Detect which cell encompasses the target text, then output its (x, y) center coordinate. 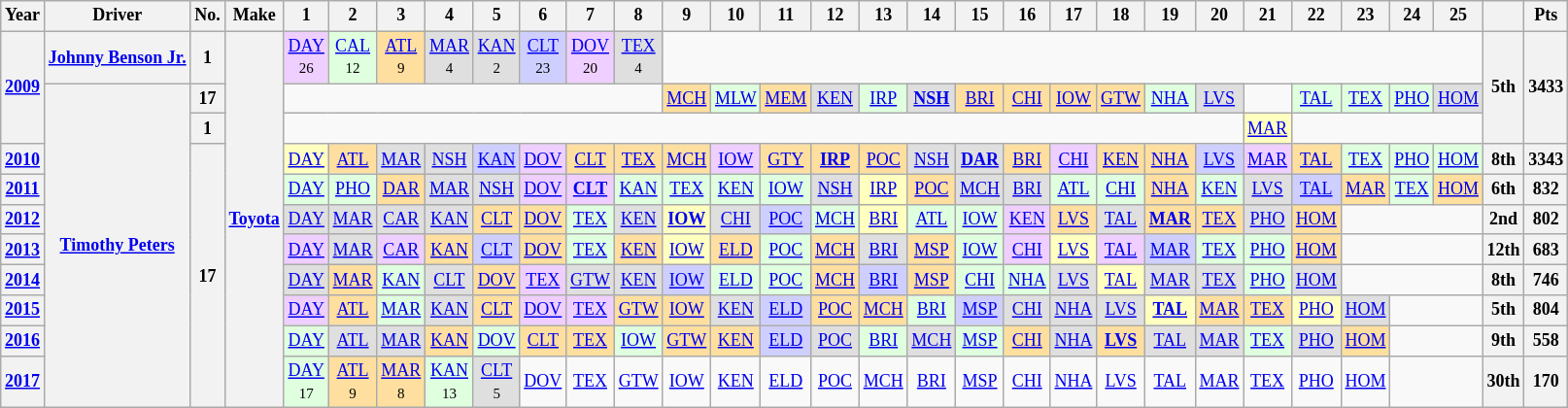
2 (353, 16)
11 (786, 16)
TEX4 (638, 57)
6 (543, 16)
2010 (23, 159)
MEM (786, 99)
2012 (23, 220)
15 (980, 16)
12th (1504, 249)
2017 (23, 382)
Johnny Benson Jr. (117, 57)
Make (255, 16)
12 (835, 16)
30th (1504, 382)
7 (591, 16)
2014 (23, 280)
24 (1413, 16)
DAY17 (306, 382)
2009 (23, 87)
DOV20 (591, 57)
2016 (23, 340)
MAR8 (401, 382)
GTY (786, 159)
21 (1268, 16)
MAR4 (450, 57)
KAN13 (450, 382)
MLW (736, 99)
Driver (117, 16)
558 (1547, 340)
23 (1366, 16)
3343 (1547, 159)
CLT23 (543, 57)
25 (1459, 16)
746 (1547, 280)
20 (1219, 16)
802 (1547, 220)
6th (1504, 188)
2013 (23, 249)
Pts (1547, 16)
8 (638, 16)
170 (1547, 382)
Toyota (255, 220)
CAL12 (353, 57)
3 (401, 16)
9th (1504, 340)
14 (932, 16)
Timothy Peters (117, 246)
683 (1547, 249)
804 (1547, 311)
2015 (23, 311)
3433 (1547, 87)
5 (496, 16)
DAY26 (306, 57)
No. (208, 16)
13 (883, 16)
18 (1121, 16)
22 (1315, 16)
10 (736, 16)
Year (23, 16)
2011 (23, 188)
CLT5 (496, 382)
832 (1547, 188)
4 (450, 16)
16 (1027, 16)
2nd (1504, 220)
KAN2 (496, 57)
19 (1170, 16)
9 (687, 16)
